Find where the given text appears and provide that cell's center as (X, Y) coordinate. 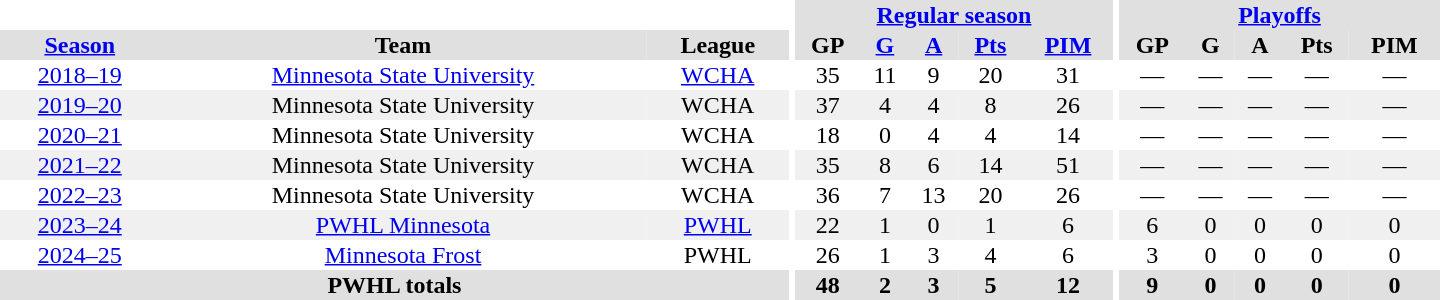
PWHL totals (394, 285)
51 (1068, 165)
2022–23 (80, 195)
2021–22 (80, 165)
2019–20 (80, 105)
2018–19 (80, 75)
2024–25 (80, 255)
Team (402, 45)
Season (80, 45)
22 (828, 225)
48 (828, 285)
12 (1068, 285)
Playoffs (1280, 15)
18 (828, 135)
PWHL Minnesota (402, 225)
League (718, 45)
2 (885, 285)
2023–24 (80, 225)
37 (828, 105)
Minnesota Frost (402, 255)
5 (990, 285)
2020–21 (80, 135)
7 (885, 195)
11 (885, 75)
13 (934, 195)
36 (828, 195)
31 (1068, 75)
Regular season (954, 15)
